Search for the cell housing the specified text and yield its [X, Y] center coordinate. 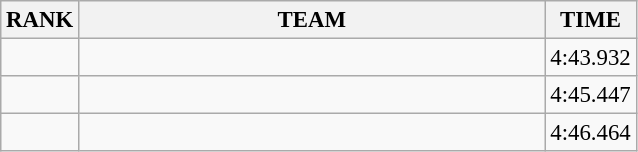
TEAM [312, 20]
RANK [40, 20]
4:45.447 [590, 95]
4:46.464 [590, 133]
4:43.932 [590, 58]
TIME [590, 20]
